Extract the [x, y] coordinate from the center of the cell holding the provided text.  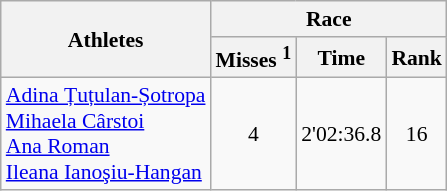
Race [329, 19]
2'02:36.8 [341, 134]
Rank [416, 58]
Misses 1 [254, 58]
16 [416, 134]
Time [341, 58]
Athletes [106, 40]
4 [254, 134]
Adina Țuțulan-ȘotropaMihaela CârstoiAna RomanIleana Ianoşiu-Hangan [106, 134]
